Locate the cell with the specified text and output its (X, Y) center coordinate. 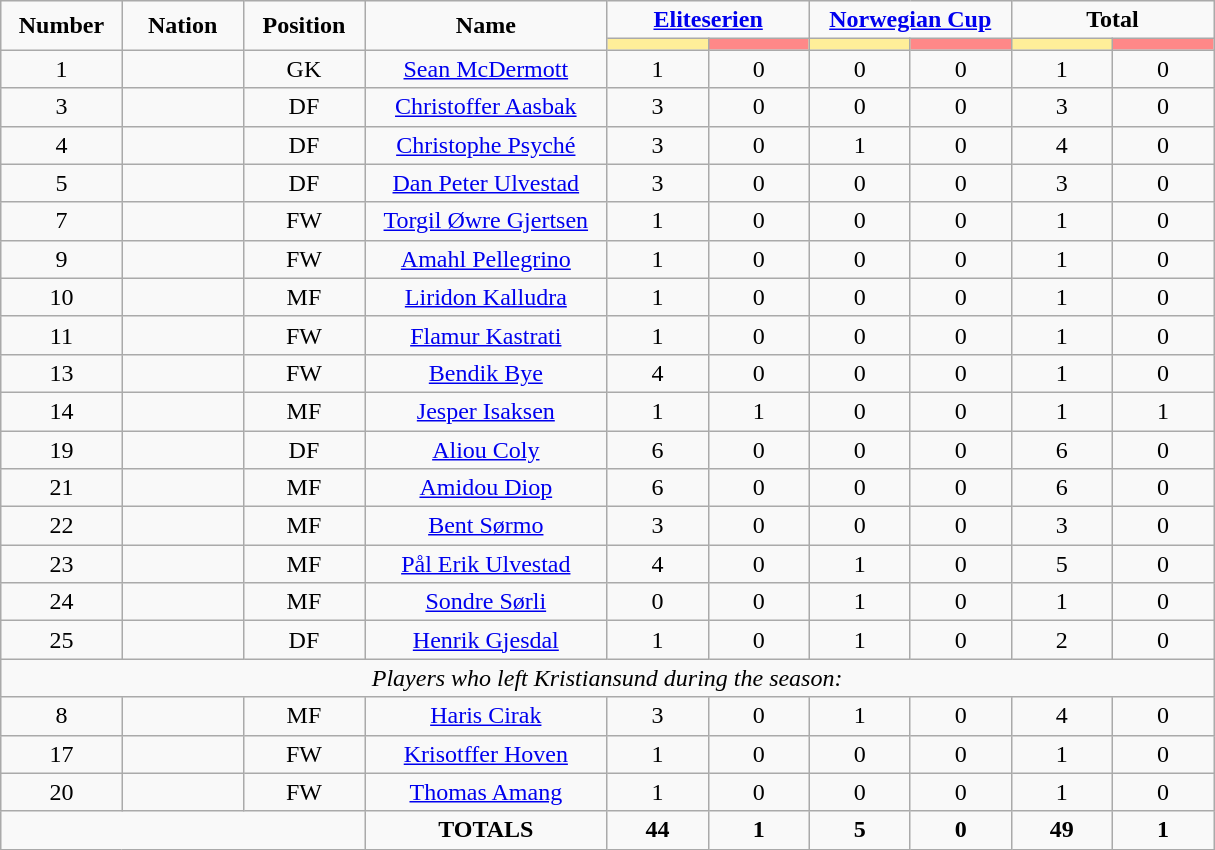
44 (658, 830)
Eliteserien (708, 20)
Name (486, 26)
Bendik Bye (486, 373)
Thomas Amang (486, 792)
25 (62, 640)
10 (62, 297)
Amahl Pellegrino (486, 259)
Norwegian Cup (910, 20)
22 (62, 526)
2 (1062, 640)
Total (1112, 20)
Nation (182, 26)
Pål Erik Ulvestad (486, 564)
Torgil Øwre Gjertsen (486, 221)
11 (62, 335)
21 (62, 488)
Christophe Psyché (486, 145)
Bent Sørmo (486, 526)
14 (62, 411)
17 (62, 754)
49 (1062, 830)
9 (62, 259)
20 (62, 792)
GK (304, 69)
Sondre Sørli (486, 602)
Haris Cirak (486, 716)
19 (62, 449)
Flamur Kastrati (486, 335)
8 (62, 716)
Aliou Coly (486, 449)
Number (62, 26)
Jesper Isaksen (486, 411)
Christoffer Aasbak (486, 107)
Dan Peter Ulvestad (486, 183)
Position (304, 26)
Henrik Gjesdal (486, 640)
TOTALS (486, 830)
24 (62, 602)
Sean McDermott (486, 69)
Liridon Kalludra (486, 297)
Amidou Diop (486, 488)
23 (62, 564)
7 (62, 221)
Players who left Kristiansund during the season: (608, 678)
13 (62, 373)
Krisotffer Hoven (486, 754)
